Find where the given text appears and provide that cell's center as (x, y) coordinate. 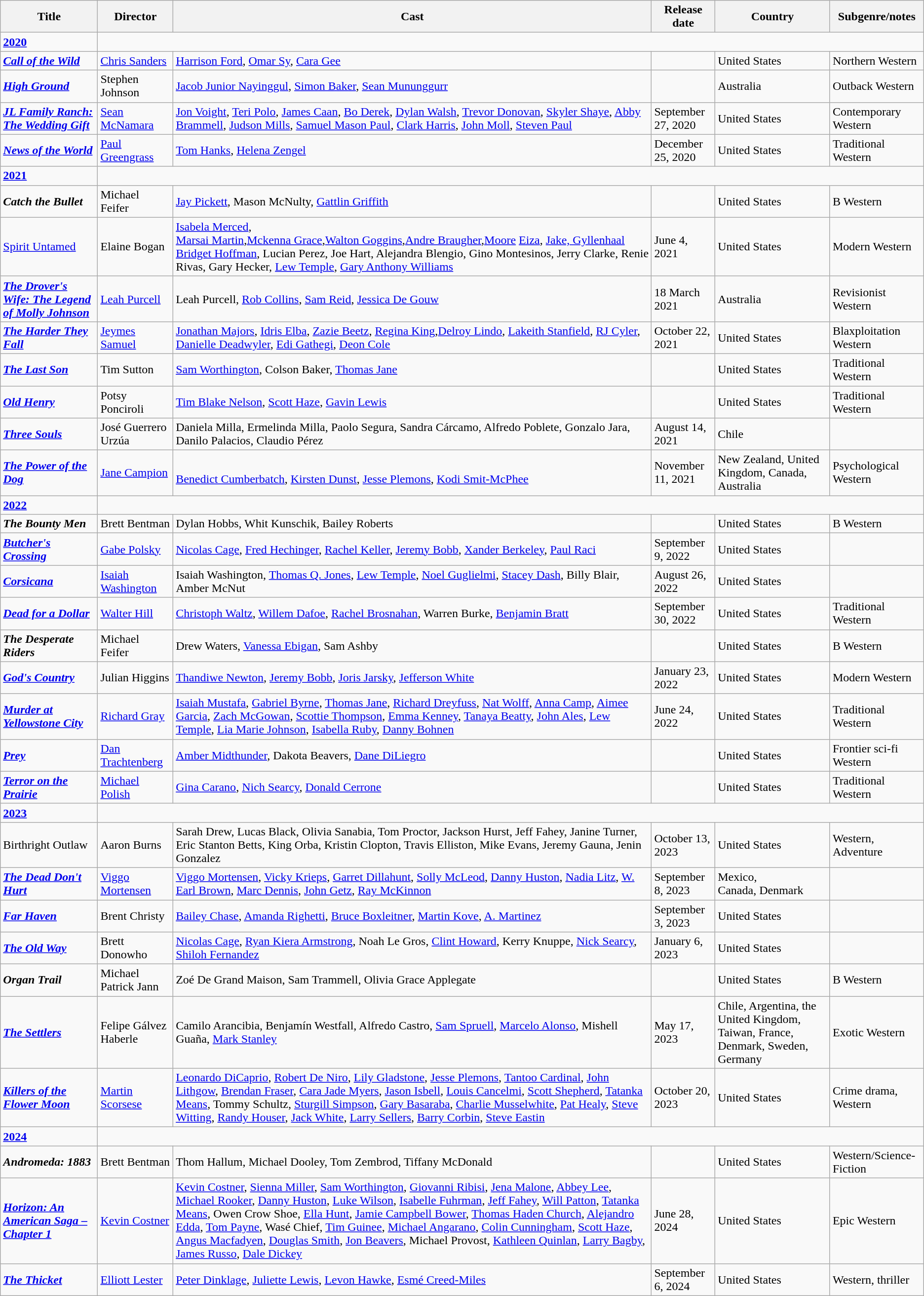
Psychological Western (877, 473)
September 3, 2023 (683, 915)
Martin Scorsese (135, 1098)
High Ground (49, 86)
Exotic Western (877, 1032)
The Dead Don't Hurt (49, 884)
Call of the Wild (49, 61)
Nicolas Cage, Ryan Kiera Armstrong, Noah Le Gros, Clint Howard, Kerry Knuppe, Nick Searcy, Shiloh Fernandez (413, 948)
Mexico,Canada, Denmark (773, 884)
Organ Trail (49, 981)
The Old Way (49, 948)
Western/Science-Fiction (877, 1162)
October 20, 2023 (683, 1098)
Frontier sci-fi Western (877, 755)
Release date (683, 17)
June 24, 2022 (683, 716)
Harrison Ford, Omar Sy, Cara Gee (413, 61)
Stephen Johnson (135, 86)
Crime drama, Western (877, 1098)
18 March 2021 (683, 299)
Blaxploitation Western (877, 338)
September 9, 2022 (683, 549)
Horizon: An American Saga – Chapter 1 (49, 1220)
Jacob Junior Nayinggul, Simon Baker, Sean Mununggurr (413, 86)
José Guerrero Urzúa (135, 434)
JL Family Ranch: The Wedding Gift (49, 118)
September 27, 2020 (683, 118)
August 14, 2021 (683, 434)
Peter Dinklage, Juliette Lewis, Levon Hawke, Esmé Creed-Miles (413, 1280)
Tim Blake Nelson, Scott Haze, Gavin Lewis (413, 402)
Butcher's Crossing (49, 549)
Old Henry (49, 402)
Chile, Argentina, the United Kingdom, Taiwan, France, Denmark, Sweden, Germany (773, 1032)
October 22, 2021 (683, 338)
September 30, 2022 (683, 613)
Birthright Outlaw (49, 845)
Viggo Mortensen (135, 884)
Sam Worthington, Colson Baker, Thomas Jane (413, 369)
Dead for a Dollar (49, 613)
Richard Gray (135, 716)
Tom Hanks, Helena Zengel (413, 150)
2023 (49, 813)
2020 (49, 42)
Three Souls (49, 434)
Christoph Waltz, Willem Dafoe, Rachel Brosnahan, Warren Burke, Benjamin Bratt (413, 613)
Michael Patrick Jann (135, 981)
October 13, 2023 (683, 845)
Drew Waters, Vanessa Ebigan, Sam Ashby (413, 646)
Western, Adventure (877, 845)
Elaine Bogan (135, 247)
News of the World (49, 150)
Thom Hallum, Michael Dooley, Tom Zembrod, Tiffany McDonald (413, 1162)
The Bounty Men (49, 524)
Andromeda: 1883 (49, 1162)
Daniela Milla, Ermelinda Milla, Paolo Segura, Sandra Cárcamo, Alfredo Poblete, Gonzalo Jara, Danilo Palacios, Claudio Pérez (413, 434)
Title (49, 17)
Gabe Polsky (135, 549)
Chris Sanders (135, 61)
Murder at Yellowstone City (49, 716)
Subgenre/notes (877, 17)
Benedict Cumberbatch, Kirsten Dunst, Jesse Plemons, Kodi Smit-McPhee (413, 473)
2022 (49, 505)
Isaiah Washington (135, 582)
May 17, 2023 (683, 1032)
Camilo Arancibia, Benjamín Westfall, Alfredo Castro, Sam Spruell, Marcelo Alonso, Mishell Guaña, Mark Stanley (413, 1032)
The Harder They Fall (49, 338)
Far Haven (49, 915)
Zoé De Grand Maison, Sam Trammell, Olivia Grace Applegate (413, 981)
Potsy Ponciroli (135, 402)
The Power of the Dog (49, 473)
Dylan Hobbs, Whit Kunschik, Bailey Roberts (413, 524)
Director (135, 17)
Thandiwe Newton, Jeremy Bobb, Joris Jarsky, Jefferson White (413, 677)
Outback Western (877, 86)
September 6, 2024 (683, 1280)
Amber Midthunder, Dakota Beavers, Dane DiLiegro (413, 755)
December 25, 2020 (683, 150)
Prey (49, 755)
Leah Purcell, Rob Collins, Sam Reid, Jessica De Gouw (413, 299)
Revisionist Western (877, 299)
Sean McNamara (135, 118)
Tim Sutton (135, 369)
January 6, 2023 (683, 948)
Isaiah Washington, Thomas Q. Jones, Lew Temple, Noel Guglielmi, Stacey Dash, Billy Blair, Amber McNut (413, 582)
Bailey Chase, Amanda Righetti, Bruce Boxleitner, Martin Kove, A. Martinez (413, 915)
Dan Trachtenberg (135, 755)
Felipe Gálvez Haberle (135, 1032)
The Desperate Riders (49, 646)
Jay Pickett, Mason McNulty, Gattlin Griffith (413, 201)
Aaron Burns (135, 845)
The Thicket (49, 1280)
Country (773, 17)
Julian Higgins (135, 677)
Spirit Untamed (49, 247)
2021 (49, 176)
Northern Western (877, 61)
Walter Hill (135, 613)
Killers of the Flower Moon (49, 1098)
Kevin Costner (135, 1220)
Chile (773, 434)
September 8, 2023 (683, 884)
Gina Carano, Nich Searcy, Donald Cerrone (413, 787)
Epic Western (877, 1220)
Western, thriller (877, 1280)
The Last Son (49, 369)
August 26, 2022 (683, 582)
Elliott Lester (135, 1280)
Jane Campion (135, 473)
Brent Christy (135, 915)
The Drover's Wife: The Legend of Molly Johnson (49, 299)
Michael Polish (135, 787)
Nicolas Cage, Fred Hechinger, Rachel Keller, Jeremy Bobb, Xander Berkeley, Paul Raci (413, 549)
Jonathan Majors, Idris Elba, Zazie Beetz, Regina King,Delroy Lindo, Lakeith Stanfield, RJ Cyler, Danielle Deadwyler, Edi Gathegi, Deon Cole (413, 338)
Brett Donowho (135, 948)
June 28, 2024 (683, 1220)
2024 (49, 1137)
New Zealand, United Kingdom, Canada, Australia (773, 473)
Catch the Bullet (49, 201)
Jeymes Samuel (135, 338)
Cast (413, 17)
Viggo Mortensen, Vicky Krieps, Garret Dillahunt, Solly McLeod, Danny Huston, Nadia Litz, W. Earl Brown, Marc Dennis, John Getz, Ray McKinnon (413, 884)
November 11, 2021 (683, 473)
Paul Greengrass (135, 150)
Terror on the Prairie (49, 787)
Corsicana (49, 582)
Contemporary Western (877, 118)
The Settlers (49, 1032)
January 23, 2022 (683, 677)
Leah Purcell (135, 299)
God's Country (49, 677)
June 4, 2021 (683, 247)
